Determine the (x, y) coordinate at the center of the cell enclosing the given text.  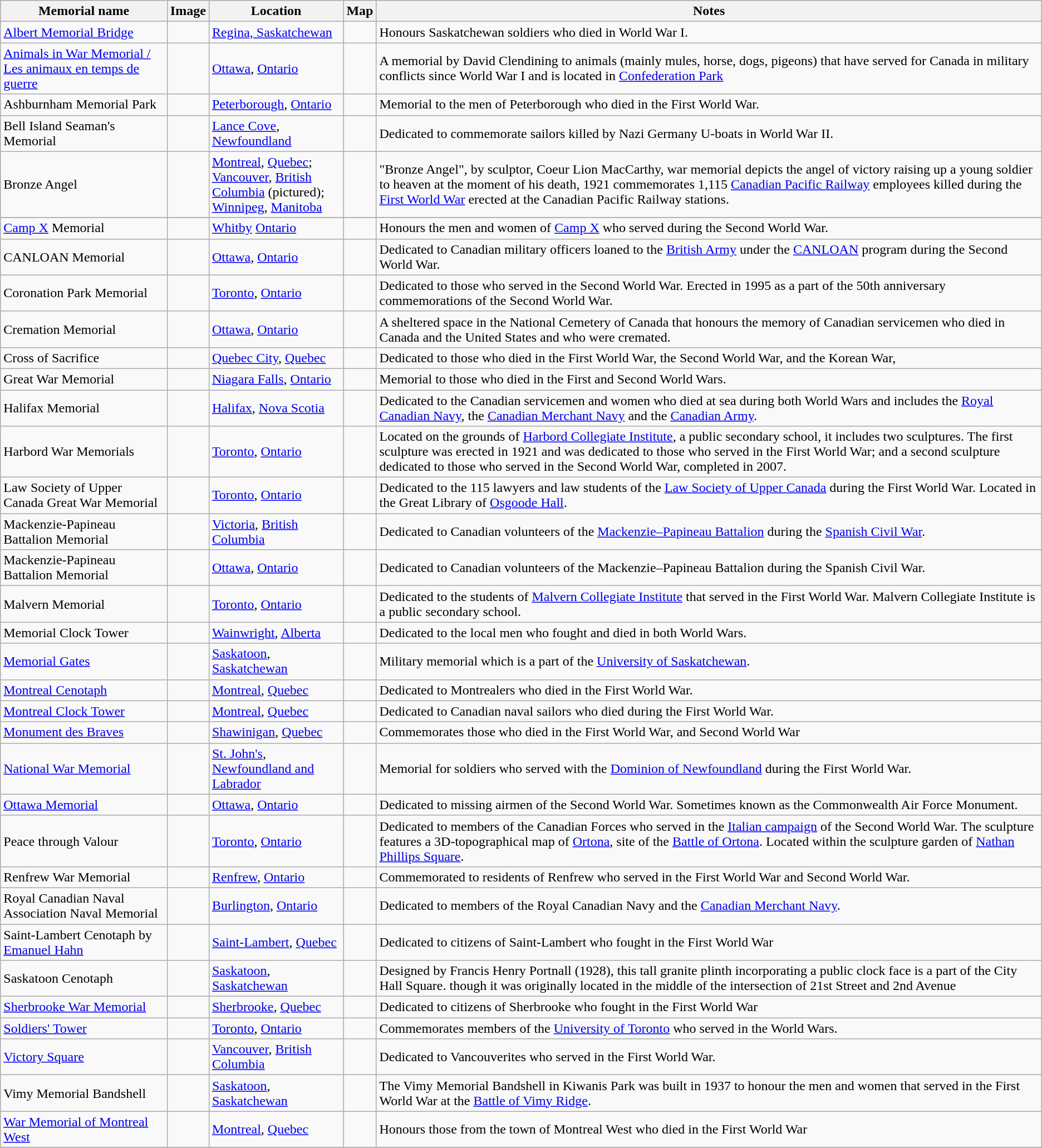
Bell Island Seaman's Memorial (84, 134)
Dedicated to Canadian naval sailors who died during the First World War. (709, 711)
Location (276, 11)
Saint-Lambert, Quebec (276, 942)
Vancouver, British Columbia (276, 1057)
Animals in War Memorial / Les animaux en temps de guerre (84, 68)
Dedicated to citizens of Sherbrooke who fought in the First World War (709, 1007)
Dedicated to citizens of Saint-Lambert who fought in the First World War (709, 942)
Lance Cove, Newfoundland (276, 134)
Memorial to the men of Peterborough who died in the First World War. (709, 105)
Saint-Lambert Cenotaph by Emanuel Hahn (84, 942)
Dedicated to the local men who fought and died in both World Wars. (709, 633)
Regina, Saskatchewan (276, 32)
Sherbrooke, Quebec (276, 1007)
Shawinigan, Quebec (276, 732)
Dedicated to Canadian military officers loaned to the British Army under the CANLOAN program during the Second World War. (709, 257)
Cross of Sacrifice (84, 358)
Malvern Memorial (84, 604)
Victory Square (84, 1057)
Niagara Falls, Ontario (276, 379)
Sherbrooke War Memorial (84, 1007)
Dedicated to commemorate sailors killed by Nazi Germany U-boats in World War II. (709, 134)
Honours those from the town of Montreal West who died in the First World War (709, 1130)
Cremation Memorial (84, 329)
Montreal Cenotaph (84, 690)
Peterborough, Ontario (276, 105)
Halifax Memorial (84, 407)
Renfrew War Memorial (84, 877)
Honours Saskatchewan soldiers who died in World War I. (709, 32)
Commemorates members of the University of Toronto who served in the World Wars. (709, 1028)
Soldiers' Tower (84, 1028)
Montreal Clock Tower (84, 711)
Dedicated to missing airmen of the Second World War. Sometimes known as the Commonwealth Air Force Monument. (709, 805)
Dedicated to those who died in the First World War, the Second World War, and the Korean War, (709, 358)
Dedicated to those who served in the Second World War. Erected in 1995 as a part of the 50th anniversary commemorations of the Second World War. (709, 293)
Bronze Angel (84, 185)
Renfrew, Ontario (276, 877)
Dedicated to members of the Royal Canadian Navy and the Canadian Merchant Navy. (709, 906)
Memorial Gates (84, 661)
Dedicated to Vancouverites who served in the First World War. (709, 1057)
St. John's, Newfoundland and Labrador (276, 768)
Honours the men and women of Camp X who served during the Second World War. (709, 228)
Memorial for soldiers who served with the Dominion of Newfoundland during the First World War. (709, 768)
Peace through Valour (84, 841)
Victoria, British Columbia (276, 532)
Memorial Clock Tower (84, 633)
Wainwright, Alberta (276, 633)
Monument des Braves (84, 732)
Vimy Memorial Bandshell (84, 1093)
Law Society of Upper Canada Great War Memorial (84, 495)
Camp X Memorial (84, 228)
Notes (709, 11)
Montreal, Quebec;Vancouver, British Columbia (pictured);Winnipeg, Manitoba (276, 185)
Royal Canadian Naval Association Naval Memorial (84, 906)
Ottawa Memorial (84, 805)
Military memorial which is a part of the University of Saskatchewan. (709, 661)
War Memorial of Montreal West (84, 1130)
Memorial to those who died in the First and Second World Wars. (709, 379)
Whitby Ontario (276, 228)
Memorial name (84, 11)
Quebec City, Quebec (276, 358)
Great War Memorial (84, 379)
Image (188, 11)
Coronation Park Memorial (84, 293)
CANLOAN Memorial (84, 257)
National War Memorial (84, 768)
Map (360, 11)
Commemorated to residents of Renfrew who served in the First World War and Second World War. (709, 877)
Commemorates those who died in the First World War, and Second World War (709, 732)
Albert Memorial Bridge (84, 32)
Dedicated to Montrealers who died in the First World War. (709, 690)
Saskatoon Cenotaph (84, 978)
Burlington, Ontario (276, 906)
Harbord War Memorials (84, 452)
Halifax, Nova Scotia (276, 407)
Ashburnham Memorial Park (84, 105)
